From the cell containing the given text, extract its center point as (X, Y) coordinate. 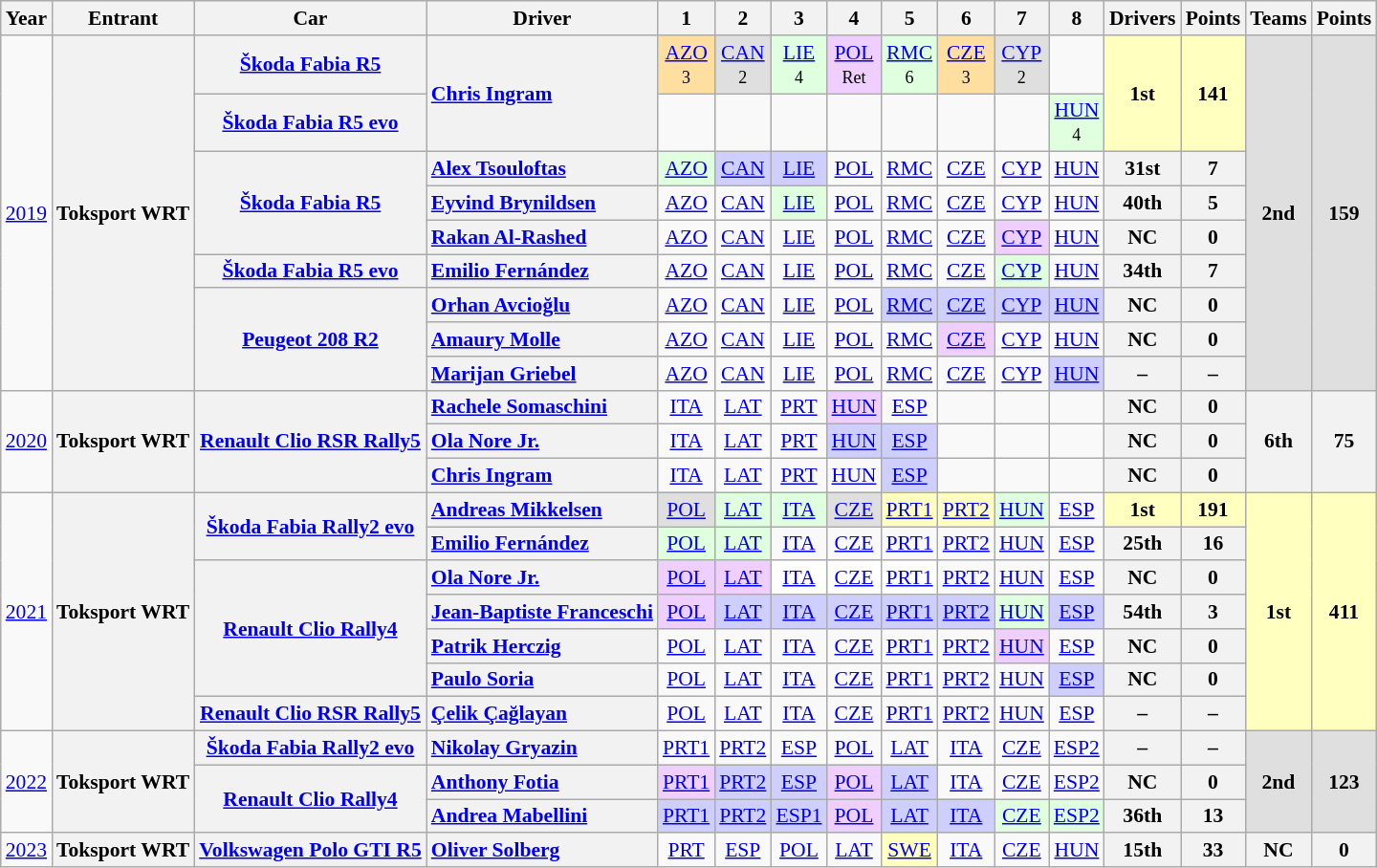
HUN4 (1077, 122)
SWE (908, 851)
CYP2 (1021, 65)
Alex Tsouloftas (542, 169)
25th (1143, 544)
Driver (542, 18)
Çelik Çağlayan (542, 714)
33 (1213, 851)
Entrant (122, 18)
ESP1 (798, 816)
4 (855, 18)
2020 (27, 442)
CAN2 (742, 65)
Jean-Baptiste Franceschi (542, 612)
POLRet (855, 65)
2 (742, 18)
2019 (27, 213)
75 (1344, 442)
Patrik Herczig (542, 646)
Rakan Al-Rashed (542, 237)
AZO3 (687, 65)
6th (1278, 442)
Andrea Mabellini (542, 816)
123 (1344, 782)
Orhan Avcioğlu (542, 306)
Drivers (1143, 18)
Car (310, 18)
16 (1213, 544)
54th (1143, 612)
159 (1344, 213)
13 (1213, 816)
191 (1213, 510)
CZE3 (966, 65)
Year (27, 18)
2021 (27, 612)
Marijan Griebel (542, 374)
Paulo Soria (542, 680)
411 (1344, 612)
LIE4 (798, 65)
15th (1143, 851)
6 (966, 18)
Rachele Somaschini (542, 407)
40th (1143, 204)
36th (1143, 816)
Teams (1278, 18)
Amaury Molle (542, 339)
34th (1143, 271)
2023 (27, 851)
Peugeot 208 R2 (310, 340)
141 (1213, 94)
31st (1143, 169)
2022 (27, 782)
1 (687, 18)
Eyvind Brynildsen (542, 204)
Volkswagen Polo GTI R5 (310, 851)
8 (1077, 18)
Andreas Mikkelsen (542, 510)
RMC6 (908, 65)
Oliver Solberg (542, 851)
Anthony Fotia (542, 782)
Nikolay Gryazin (542, 749)
